Find where the given text appears and provide that cell's center as (x, y) coordinate. 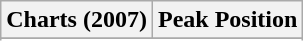
Peak Position (227, 20)
Charts (2007) (77, 20)
